Return the (x, y) coordinate for the center point of the cell that contains the specified text.  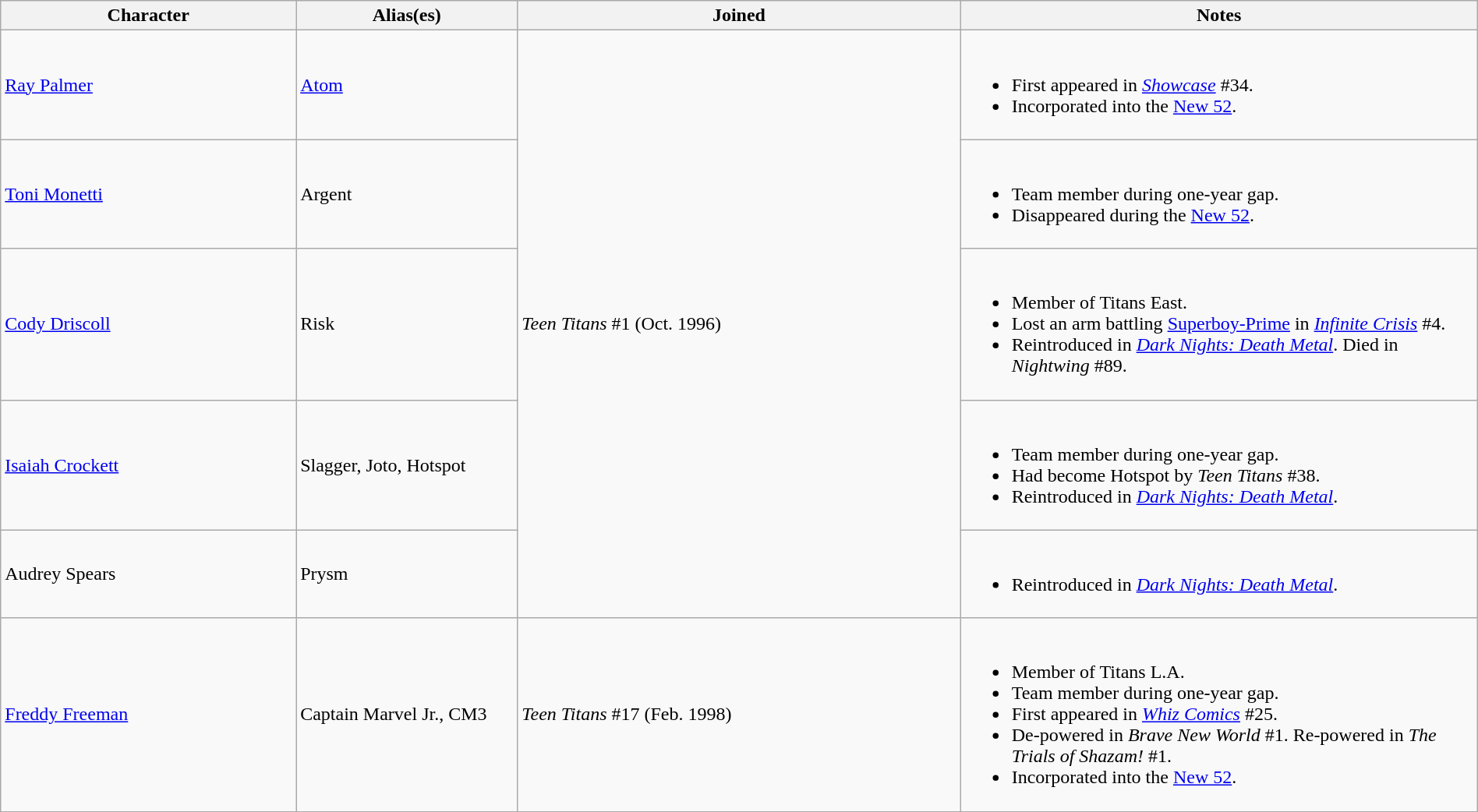
Ray Palmer (148, 85)
Prysm (407, 574)
Argent (407, 194)
Team member during one-year gap.Had become Hotspot by Teen Titans #38.Reintroduced in Dark Nights: Death Metal. (1219, 464)
Cody Driscoll (148, 324)
Toni Monetti (148, 194)
Atom (407, 85)
Joined (739, 16)
Isaiah Crockett (148, 464)
Teen Titans #1 (Oct. 1996) (739, 324)
Teen Titans #17 (Feb. 1998) (739, 715)
Risk (407, 324)
Reintroduced in Dark Nights: Death Metal. (1219, 574)
Member of Titans East.Lost an arm battling Superboy-Prime in Infinite Crisis #4.Reintroduced in Dark Nights: Death Metal. Died in Nightwing #89. (1219, 324)
Team member during one-year gap.Disappeared during the New 52. (1219, 194)
Slagger, Joto, Hotspot (407, 464)
First appeared in Showcase #34.Incorporated into the New 52. (1219, 85)
Notes (1219, 16)
Character (148, 16)
Captain Marvel Jr., CM3 (407, 715)
Freddy Freeman (148, 715)
Alias(es) (407, 16)
Audrey Spears (148, 574)
